Return the [x, y] coordinate for the center point of the cell that contains the specified text.  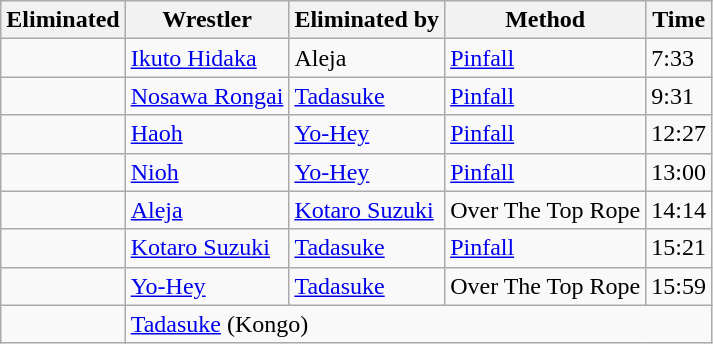
Ikuto Hidaka [207, 58]
7:33 [679, 58]
9:31 [679, 96]
12:27 [679, 134]
Tadasuke (Kongo) [418, 324]
Eliminated [63, 20]
Haoh [207, 134]
13:00 [679, 172]
Time [679, 20]
Method [546, 20]
15:59 [679, 286]
Nosawa Rongai [207, 96]
Wrestler [207, 20]
15:21 [679, 248]
Eliminated by [367, 20]
14:14 [679, 210]
Nioh [207, 172]
